From the cell containing the given text, extract its center point as (X, Y) coordinate. 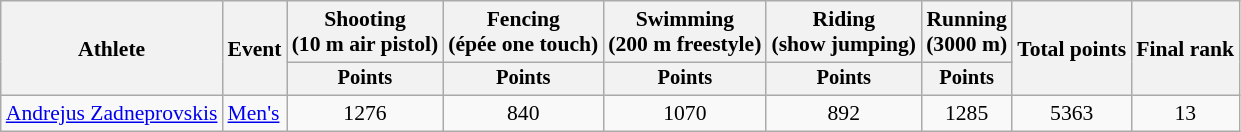
Athlete (112, 48)
Final rank (1185, 48)
1285 (966, 114)
Fencing(épée one touch) (523, 32)
Event (255, 48)
Running(3000 m) (966, 32)
Riding(show jumping) (844, 32)
Total points (1072, 48)
840 (523, 114)
892 (844, 114)
Men's (255, 114)
Shooting(10 m air pistol) (366, 32)
1070 (684, 114)
13 (1185, 114)
5363 (1072, 114)
Swimming(200 m freestyle) (684, 32)
Andrejus Zadneprovskis (112, 114)
1276 (366, 114)
